Detect which cell encompasses the target text, then output its [X, Y] center coordinate. 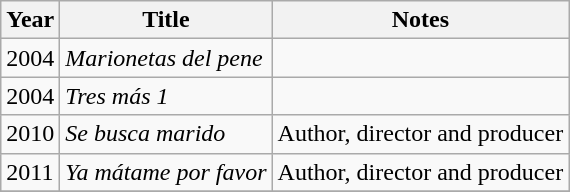
Year [30, 20]
Title [166, 20]
Marionetas del pene [166, 58]
Notes [420, 20]
Se busca marido [166, 134]
2011 [30, 172]
Tres más 1 [166, 96]
Ya mátame por favor [166, 172]
2010 [30, 134]
